Provide the (X, Y) coordinate of the cell's center where the given text is located.  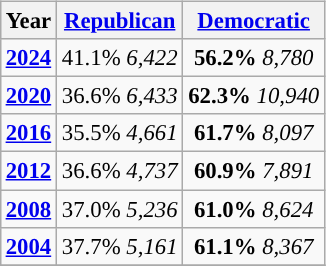
61.0% 8,624 (254, 209)
36.6% 6,433 (119, 96)
2004 (28, 246)
2016 (28, 133)
2012 (28, 171)
62.3% 10,940 (254, 96)
2020 (28, 96)
36.6% 4,737 (119, 171)
60.9% 7,891 (254, 171)
Year (28, 21)
37.7% 5,161 (119, 246)
61.7% 8,097 (254, 133)
35.5% 4,661 (119, 133)
56.2% 8,780 (254, 58)
41.1% 6,422 (119, 58)
Republican (119, 21)
61.1% 8,367 (254, 246)
2024 (28, 58)
2008 (28, 209)
37.0% 5,236 (119, 209)
Democratic (254, 21)
